Scan for the cell matching the given text and deliver its (X, Y) coordinate at center. 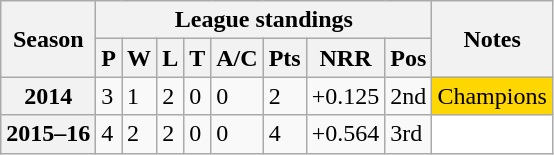
P (109, 58)
+0.125 (346, 96)
W (140, 58)
2015–16 (48, 134)
L (170, 58)
A/C (237, 58)
Notes (492, 39)
Pos (408, 58)
NRR (346, 58)
Pts (284, 58)
Season (48, 39)
Champions (492, 96)
1 (140, 96)
T (198, 58)
League standings (264, 20)
2014 (48, 96)
2nd (408, 96)
3rd (408, 134)
3 (109, 96)
+0.564 (346, 134)
